Determine the (X, Y) coordinate at the center of the cell enclosing the given text.  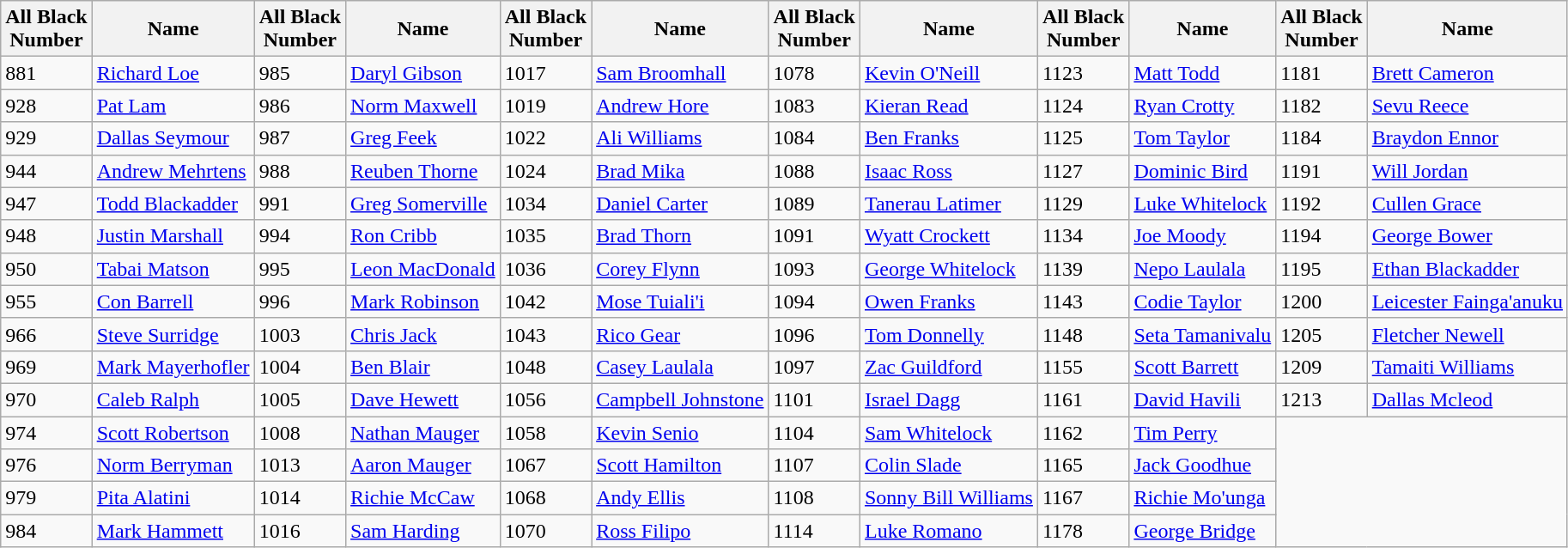
995 (300, 269)
1043 (545, 334)
Kevin Senio (680, 432)
Isaac Ross (948, 171)
Scott Robertson (173, 432)
Zac Guildford (948, 367)
Nepo Laulala (1202, 269)
Ben Franks (948, 138)
966 (46, 334)
Caleb Ralph (173, 399)
Richie McCaw (423, 498)
1083 (814, 106)
Pat Lam (173, 106)
Tim Perry (1202, 432)
1016 (300, 531)
Joe Moody (1202, 236)
1078 (814, 73)
970 (46, 399)
1205 (1322, 334)
Tanerau Latimer (948, 204)
944 (46, 171)
Greg Somerville (423, 204)
1022 (545, 138)
Ryan Crotty (1202, 106)
1143 (1083, 301)
1005 (300, 399)
Owen Franks (948, 301)
Sam Broomhall (680, 73)
1213 (1322, 399)
Luke Whitelock (1202, 204)
Mark Robinson (423, 301)
George Bower (1467, 236)
1200 (1322, 301)
Tom Taylor (1202, 138)
947 (46, 204)
1036 (545, 269)
1162 (1083, 432)
Cullen Grace (1467, 204)
Justin Marshall (173, 236)
1042 (545, 301)
996 (300, 301)
1107 (814, 466)
1161 (1083, 399)
Nathan Mauger (423, 432)
1192 (1322, 204)
Todd Blackadder (173, 204)
881 (46, 73)
1124 (1083, 106)
Andy Ellis (680, 498)
1094 (814, 301)
1035 (545, 236)
928 (46, 106)
1024 (545, 171)
1070 (545, 531)
1114 (814, 531)
Chris Jack (423, 334)
George Whitelock (948, 269)
Fletcher Newell (1467, 334)
Casey Laulala (680, 367)
Ron Cribb (423, 236)
Matt Todd (1202, 73)
1194 (1322, 236)
1155 (1083, 367)
1003 (300, 334)
929 (46, 138)
Mark Hammett (173, 531)
Andrew Mehrtens (173, 171)
1068 (545, 498)
1125 (1083, 138)
955 (46, 301)
Richard Loe (173, 73)
950 (46, 269)
Will Jordan (1467, 171)
Reuben Thorne (423, 171)
988 (300, 171)
987 (300, 138)
984 (46, 531)
Ethan Blackadder (1467, 269)
Sonny Bill Williams (948, 498)
Codie Taylor (1202, 301)
Dallas Mcleod (1467, 399)
Braydon Ennor (1467, 138)
976 (46, 466)
Greg Feek (423, 138)
Ali Williams (680, 138)
1165 (1083, 466)
Sam Harding (423, 531)
Sevu Reece (1467, 106)
1182 (1322, 106)
David Havili (1202, 399)
Daniel Carter (680, 204)
Brett Cameron (1467, 73)
991 (300, 204)
1058 (545, 432)
Mark Mayerhofler (173, 367)
Ross Filipo (680, 531)
1127 (1083, 171)
Dave Hewett (423, 399)
1017 (545, 73)
1088 (814, 171)
Corey Flynn (680, 269)
Tamaiti Williams (1467, 367)
Kevin O'Neill (948, 73)
1056 (545, 399)
Andrew Hore (680, 106)
Jack Goodhue (1202, 466)
948 (46, 236)
1093 (814, 269)
Seta Tamanivalu (1202, 334)
1108 (814, 498)
1184 (1322, 138)
Dallas Seymour (173, 138)
Ben Blair (423, 367)
Norm Berryman (173, 466)
979 (46, 498)
1084 (814, 138)
Scott Barrett (1202, 367)
974 (46, 432)
Richie Mo'unga (1202, 498)
Tabai Matson (173, 269)
Leon MacDonald (423, 269)
969 (46, 367)
Leicester Fainga'anuku (1467, 301)
1167 (1083, 498)
Aaron Mauger (423, 466)
Pita Alatini (173, 498)
1178 (1083, 531)
Wyatt Crockett (948, 236)
Norm Maxwell (423, 106)
986 (300, 106)
1067 (545, 466)
Scott Hamilton (680, 466)
1004 (300, 367)
Rico Gear (680, 334)
1195 (1322, 269)
Daryl Gibson (423, 73)
1096 (814, 334)
Israel Dagg (948, 399)
1209 (1322, 367)
Colin Slade (948, 466)
Brad Mika (680, 171)
Tom Donnelly (948, 334)
1019 (545, 106)
1013 (300, 466)
Luke Romano (948, 531)
1048 (545, 367)
George Bridge (1202, 531)
Campbell Johnstone (680, 399)
1134 (1083, 236)
994 (300, 236)
1089 (814, 204)
1014 (300, 498)
1139 (1083, 269)
1008 (300, 432)
1123 (1083, 73)
1097 (814, 367)
1091 (814, 236)
1181 (1322, 73)
1191 (1322, 171)
Mose Tuiali'i (680, 301)
Brad Thorn (680, 236)
1034 (545, 204)
Steve Surridge (173, 334)
1104 (814, 432)
1129 (1083, 204)
985 (300, 73)
Con Barrell (173, 301)
Kieran Read (948, 106)
1101 (814, 399)
1148 (1083, 334)
Dominic Bird (1202, 171)
Sam Whitelock (948, 432)
